Detect which cell encompasses the target text, then output its [X, Y] center coordinate. 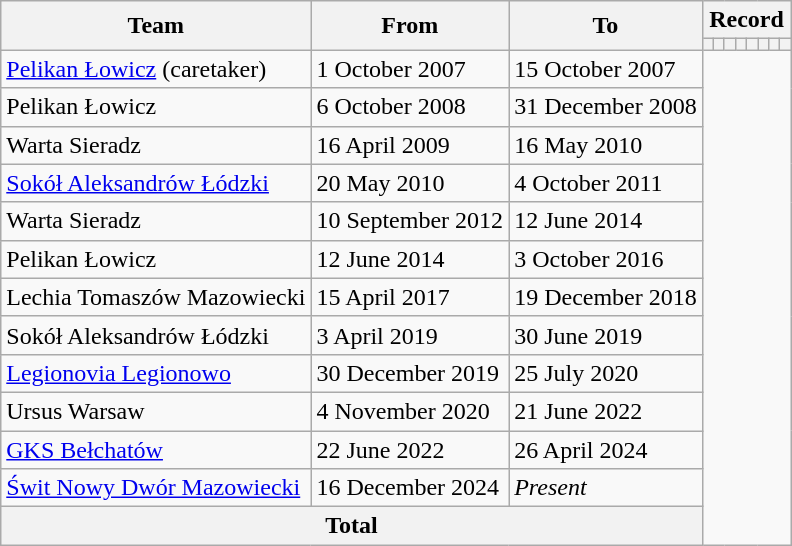
31 December 2008 [606, 107]
26 April 2024 [606, 449]
25 July 2020 [606, 373]
Present [606, 488]
30 December 2019 [410, 373]
Team [156, 26]
16 April 2009 [410, 145]
1 October 2007 [410, 69]
Świt Nowy Dwór Mazowiecki [156, 488]
6 October 2008 [410, 107]
From [410, 26]
15 October 2007 [606, 69]
Legionovia Legionowo [156, 373]
16 May 2010 [606, 145]
15 April 2017 [410, 297]
Pelikan Łowicz (caretaker) [156, 69]
To [606, 26]
GKS Bełchatów [156, 449]
Total [352, 526]
21 June 2022 [606, 411]
16 December 2024 [410, 488]
4 November 2020 [410, 411]
3 October 2016 [606, 259]
20 May 2010 [410, 183]
Lechia Tomaszów Mazowiecki [156, 297]
4 October 2011 [606, 183]
Ursus Warsaw [156, 411]
30 June 2019 [606, 335]
10 September 2012 [410, 221]
Record [746, 20]
19 December 2018 [606, 297]
3 April 2019 [410, 335]
22 June 2022 [410, 449]
